Extract the (x, y) coordinate from the center of the cell holding the provided text.  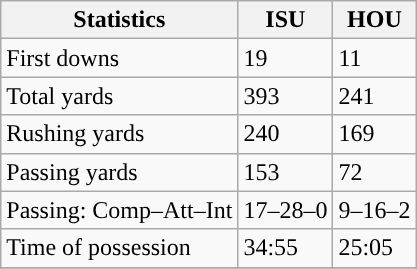
11 (374, 58)
72 (374, 172)
Passing yards (120, 172)
First downs (120, 58)
153 (286, 172)
HOU (374, 20)
Total yards (120, 96)
9–16–2 (374, 210)
Rushing yards (120, 134)
19 (286, 58)
ISU (286, 20)
240 (286, 134)
393 (286, 96)
241 (374, 96)
Statistics (120, 20)
Passing: Comp–Att–Int (120, 210)
17–28–0 (286, 210)
169 (374, 134)
Time of possession (120, 248)
34:55 (286, 248)
25:05 (374, 248)
